Locate the cell with the specified text and output its (x, y) center coordinate. 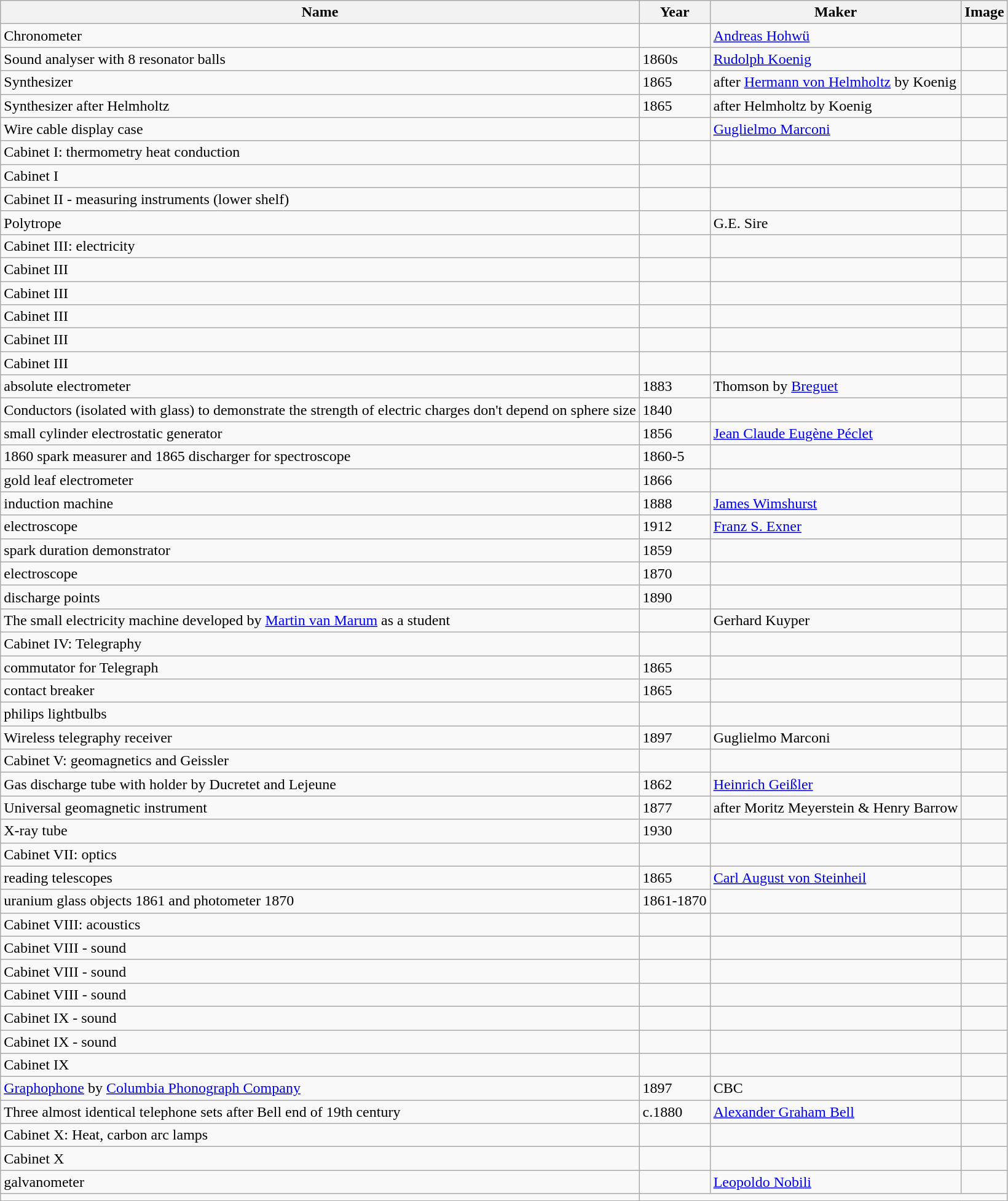
Image (985, 12)
1860-5 (675, 457)
1860s (675, 59)
G.E. Sire (836, 222)
Thomson by Breguet (836, 387)
Rudolph Koenig (836, 59)
after Helmholtz by Koenig (836, 106)
1877 (675, 808)
Heinrich Geißler (836, 784)
galvanometer (320, 1182)
Wireless telegraphy receiver (320, 738)
Cabinet VIII: acoustics (320, 924)
induction machine (320, 503)
James Wimshurst (836, 503)
Cabinet II - measuring instruments (lower shelf) (320, 199)
after Moritz Meyerstein & Henry Barrow (836, 808)
1912 (675, 527)
Leopoldo Nobili (836, 1182)
1856 (675, 433)
1883 (675, 387)
Alexander Graham Bell (836, 1112)
Maker (836, 12)
discharge points (320, 597)
Andreas Hohwü (836, 36)
Cabinet V: geomagnetics and Geissler (320, 761)
Cabinet IV: Telegraphy (320, 644)
1862 (675, 784)
Cabinet VII: optics (320, 854)
Cabinet X: Heat, carbon arc lamps (320, 1135)
1930 (675, 831)
small cylinder electrostatic generator (320, 433)
1860 spark measurer and 1865 discharger for spectroscope (320, 457)
spark duration demonstrator (320, 550)
contact breaker (320, 691)
Cabinet X (320, 1159)
Franz S. Exner (836, 527)
uranium glass objects 1861 and photometer 1870 (320, 901)
1890 (675, 597)
Cabinet IX (320, 1065)
Graphophone by Columbia Phonograph Company (320, 1089)
Jean Claude Eugène Péclet (836, 433)
1866 (675, 480)
Cabinet I: thermometry heat conduction (320, 152)
The small electricity machine developed by Martin van Marum as a student (320, 620)
Universal geomagnetic instrument (320, 808)
Polytrope (320, 222)
Cabinet III: electricity (320, 246)
Three almost identical telephone sets after Bell end of 19th century (320, 1112)
gold leaf electrometer (320, 480)
commutator for Telegraph (320, 667)
Chronometer (320, 36)
1870 (675, 573)
reading telescopes (320, 878)
Synthesizer (320, 82)
Synthesizer after Helmholtz (320, 106)
CBC (836, 1089)
Gas discharge tube with holder by Ducretet and Lejeune (320, 784)
X-ray tube (320, 831)
Carl August von Steinheil (836, 878)
1859 (675, 550)
c.1880 (675, 1112)
Conductors (isolated with glass) to demonstrate the strength of electric charges don't depend on sphere size (320, 410)
1861-1870 (675, 901)
philips lightbulbs (320, 714)
Cabinet I (320, 176)
after Hermann von Helmholtz by Koenig (836, 82)
1840 (675, 410)
Gerhard Kuyper (836, 620)
Year (675, 12)
1888 (675, 503)
Wire cable display case (320, 129)
Name (320, 12)
Sound analyser with 8 resonator balls (320, 59)
absolute electrometer (320, 387)
